Identify which cell holds the provided text, then report its (X, Y) central coordinate. 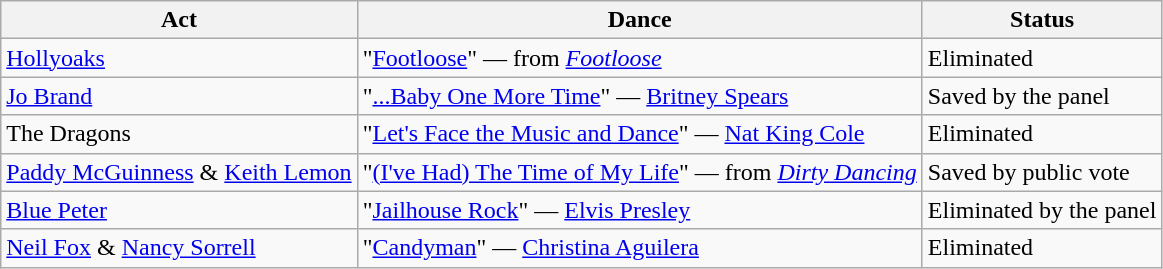
Status (1042, 20)
"Let's Face the Music and Dance" — Nat King Cole (640, 134)
"Footloose" — from Footloose (640, 58)
Neil Fox & Nancy Sorrell (179, 248)
Blue Peter (179, 210)
Hollyoaks (179, 58)
Paddy McGuinness & Keith Lemon (179, 172)
Jo Brand (179, 96)
Saved by public vote (1042, 172)
"...Baby One More Time" — Britney Spears (640, 96)
The Dragons (179, 134)
Dance (640, 20)
Saved by the panel (1042, 96)
Eliminated by the panel (1042, 210)
Act (179, 20)
"Candyman" — Christina Aguilera (640, 248)
"Jailhouse Rock" — Elvis Presley (640, 210)
"(I've Had) The Time of My Life" — from Dirty Dancing (640, 172)
